Extract the [x, y] coordinate from the center of the cell holding the provided text.  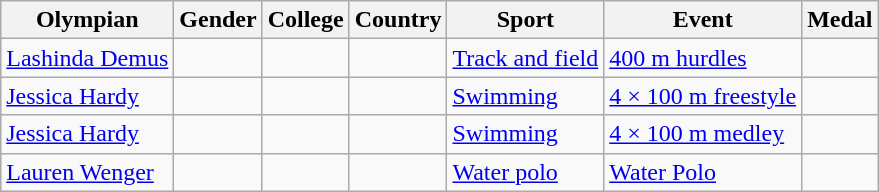
Olympian [88, 20]
Medal [840, 20]
Water polo [526, 172]
Lashinda Demus [88, 58]
4 × 100 m medley [703, 134]
Water Polo [703, 172]
Country [398, 20]
4 × 100 m freestyle [703, 96]
400 m hurdles [703, 58]
College [306, 20]
Track and field [526, 58]
Gender [218, 20]
Sport [526, 20]
Event [703, 20]
Lauren Wenger [88, 172]
